For the text-containing cell, return its midpoint in (x, y) coordinate format. 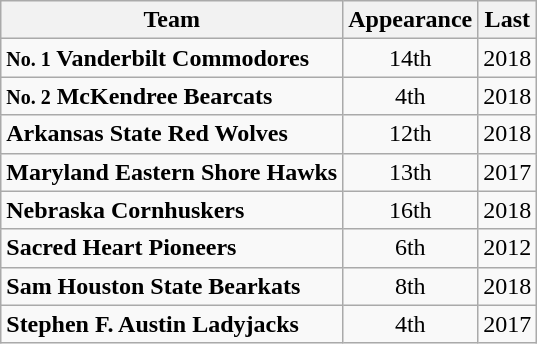
Nebraska Cornhuskers (172, 210)
Stephen F. Austin Ladyjacks (172, 324)
No. 2 McKendree Bearcats (172, 96)
Appearance (410, 20)
6th (410, 248)
16th (410, 210)
2012 (508, 248)
Sacred Heart Pioneers (172, 248)
Last (508, 20)
No. 1 Vanderbilt Commodores (172, 58)
Sam Houston State Bearkats (172, 286)
Maryland Eastern Shore Hawks (172, 172)
8th (410, 286)
14th (410, 58)
Team (172, 20)
13th (410, 172)
Arkansas State Red Wolves (172, 134)
12th (410, 134)
